Search for the cell housing the specified text and yield its (x, y) center coordinate. 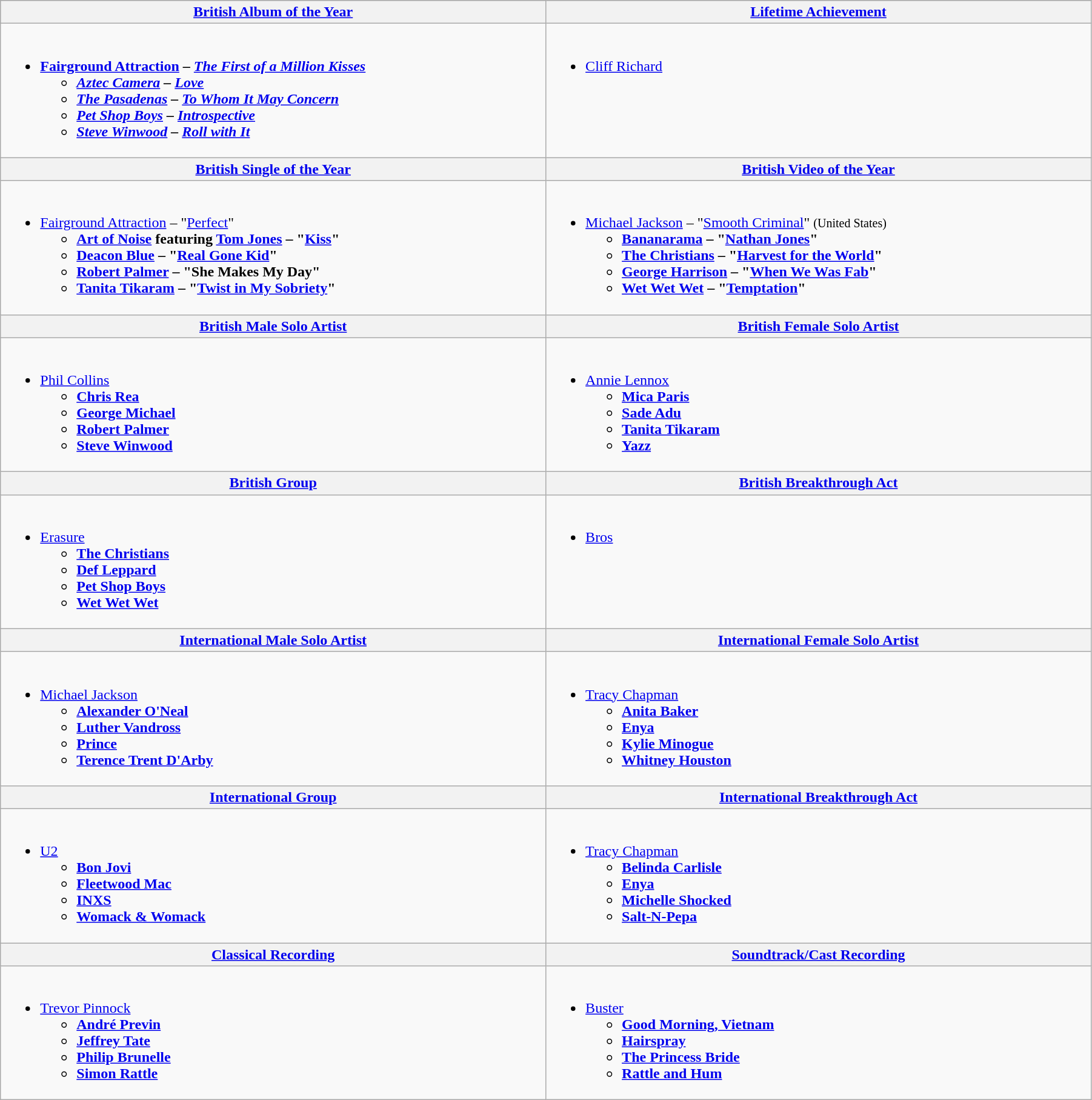
International Group (273, 797)
British Female Solo Artist (819, 326)
British Male Solo Artist (273, 326)
Classical Recording (273, 955)
Tracy ChapmanAnita BakerEnyaKylie MinogueWhitney Houston (819, 719)
Phil CollinsChris ReaGeorge MichaelRobert PalmerSteve Winwood (273, 405)
U2Bon JoviFleetwood MacINXSWomack & Womack (273, 875)
Tracy ChapmanBelinda CarlisleEnyaMichelle ShockedSalt-N-Pepa (819, 875)
International Male Solo Artist (273, 640)
BusterGood Morning, VietnamHairsprayThe Princess BrideRattle and Hum (819, 1033)
British Album of the Year (273, 12)
Soundtrack/Cast Recording (819, 955)
Lifetime Achievement (819, 12)
Trevor PinnockAndré PrevinJeffrey TatePhilip BrunelleSimon Rattle (273, 1033)
Annie LennoxMica ParisSade AduTanita TikaramYazz (819, 405)
British Breakthrough Act (819, 483)
International Female Solo Artist (819, 640)
British Single of the Year (273, 169)
Michael JacksonAlexander O'NealLuther VandrossPrinceTerence Trent D'Arby (273, 719)
Cliff Richard (819, 91)
British Video of the Year (819, 169)
ErasureThe ChristiansDef LeppardPet Shop BoysWet Wet Wet (273, 561)
International Breakthrough Act (819, 797)
Bros (819, 561)
British Group (273, 483)
